Return the (X, Y) coordinate for the center point of the cell that contains the specified text.  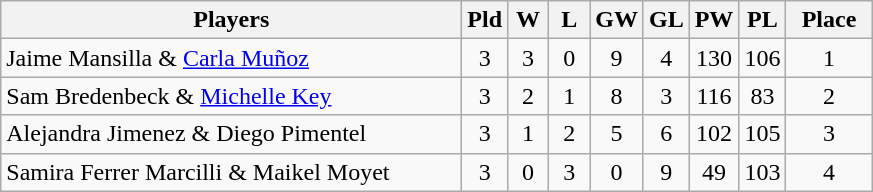
83 (762, 96)
Pld (485, 20)
PL (762, 20)
8 (617, 96)
L (570, 20)
Sam Bredenbeck & Michelle Key (232, 96)
Jaime Mansilla & Carla Muñoz (232, 58)
49 (714, 172)
Alejandra Jimenez & Diego Pimentel (232, 134)
PW (714, 20)
Players (232, 20)
GL (666, 20)
106 (762, 58)
102 (714, 134)
Place (829, 20)
5 (617, 134)
116 (714, 96)
103 (762, 172)
130 (714, 58)
Samira Ferrer Marcilli & Maikel Moyet (232, 172)
6 (666, 134)
W (528, 20)
105 (762, 134)
GW (617, 20)
